Extract the (x, y) coordinate from the center of the cell holding the provided text.  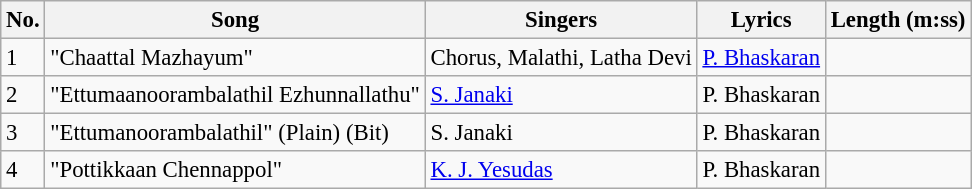
"Chaattal Mazhayum" (235, 58)
2 (23, 95)
Lyrics (761, 20)
Song (235, 20)
4 (23, 170)
K. J. Yesudas (561, 170)
No. (23, 20)
1 (23, 58)
"Ettumaanoorambalathil Ezhunnallathu" (235, 95)
Length (m:ss) (898, 20)
3 (23, 133)
"Pottikkaan Chennappol" (235, 170)
Singers (561, 20)
"Ettumanoorambalathil" (Plain) (Bit) (235, 133)
Chorus, Malathi, Latha Devi (561, 58)
